Search for the cell housing the specified text and yield its (X, Y) center coordinate. 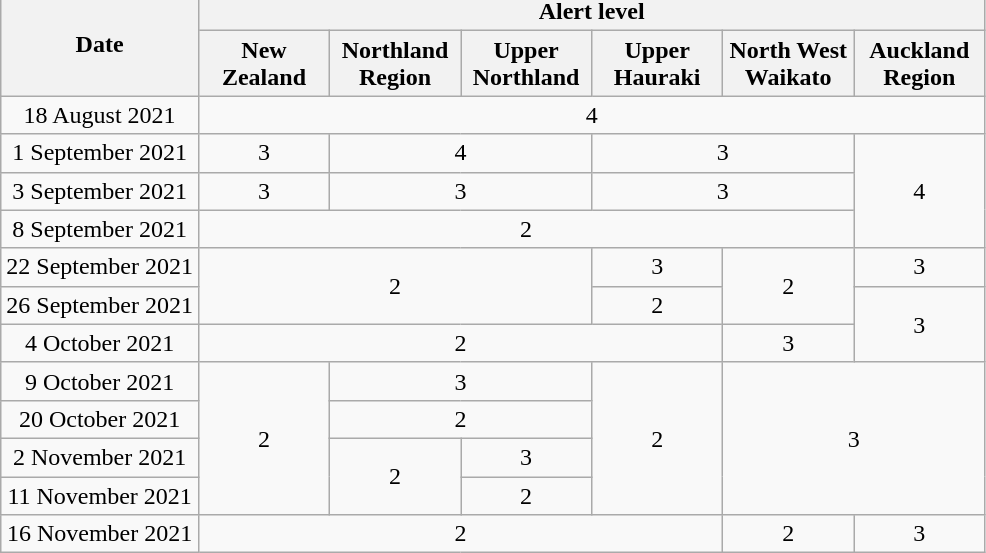
2 November 2021 (100, 457)
18 August 2021 (100, 115)
26 September 2021 (100, 305)
11 November 2021 (100, 495)
8 September 2021 (100, 229)
New Zealand (264, 64)
9 October 2021 (100, 381)
Upper Northland (526, 64)
22 September 2021 (100, 267)
3 September 2021 (100, 191)
Auckland Region (920, 64)
20 October 2021 (100, 419)
1 September 2021 (100, 153)
North West Waikato (788, 64)
4 October 2021 (100, 343)
16 November 2021 (100, 534)
Upper Hauraki (658, 64)
Northland Region (396, 64)
